Locate the cell with the specified text and output its [x, y] center coordinate. 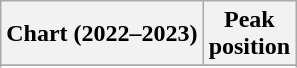
Chart (2022–2023) [102, 34]
Peakposition [249, 34]
